Detect which cell encompasses the target text, then output its (x, y) center coordinate. 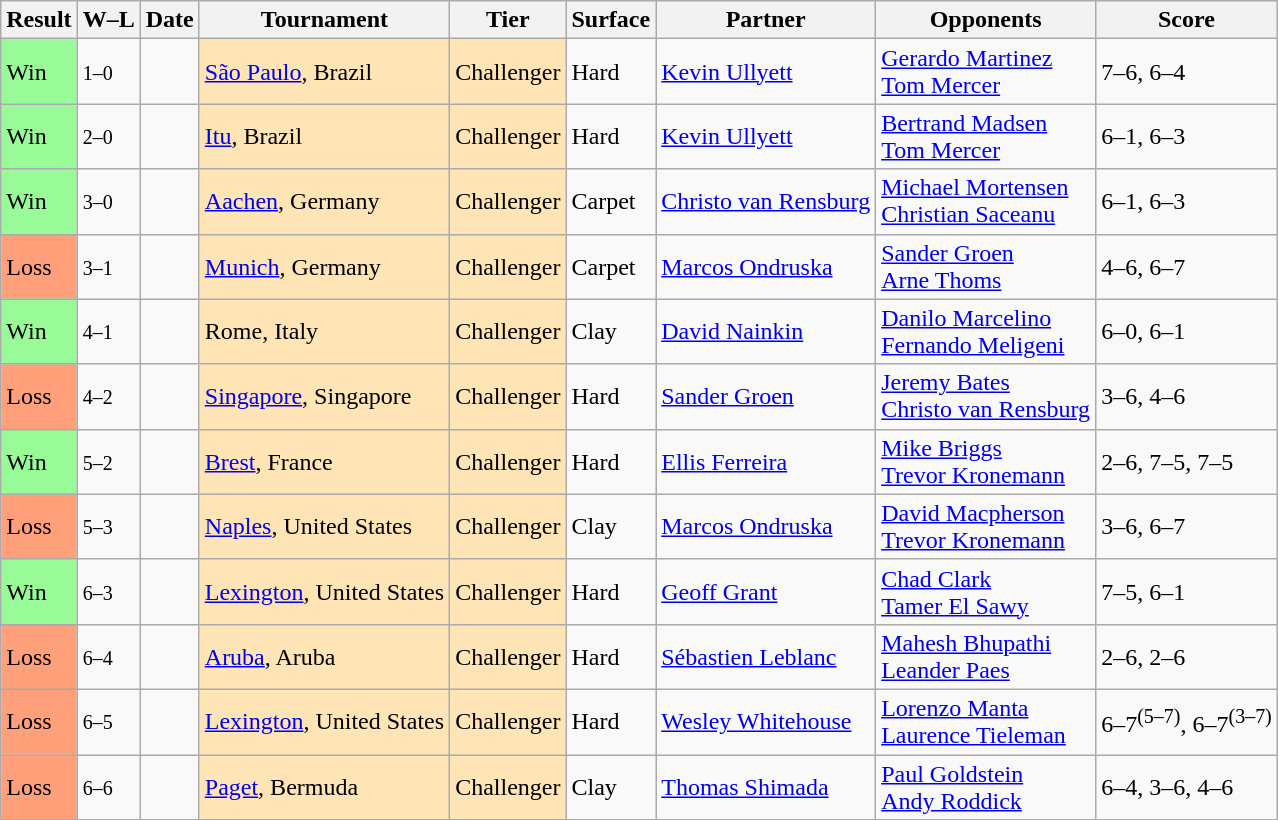
5–3 (108, 526)
2–6, 7–5, 7–5 (1187, 462)
Christo van Rensburg (766, 202)
Surface (611, 20)
São Paulo, Brazil (324, 72)
David Macpherson Trevor Kronemann (986, 526)
Partner (766, 20)
Lorenzo Manta Laurence Tieleman (986, 722)
6–7(5–7), 6–7(3–7) (1187, 722)
Date (170, 20)
Singapore, Singapore (324, 396)
6–5 (108, 722)
W–L (108, 20)
4–2 (108, 396)
6–0, 6–1 (1187, 332)
3–1 (108, 266)
Thomas Shimada (766, 786)
Mahesh Bhupathi Leander Paes (986, 656)
6–4, 3–6, 4–6 (1187, 786)
Paget, Bermuda (324, 786)
7–5, 6–1 (1187, 592)
Brest, France (324, 462)
Bertrand Madsen Tom Mercer (986, 136)
Michael Mortensen Christian Saceanu (986, 202)
4–6, 6–7 (1187, 266)
6–4 (108, 656)
Sander Groen Arne Thoms (986, 266)
2–6, 2–6 (1187, 656)
Aruba, Aruba (324, 656)
3–6, 6–7 (1187, 526)
Aachen, Germany (324, 202)
Opponents (986, 20)
David Nainkin (766, 332)
Munich, Germany (324, 266)
Result (39, 20)
Ellis Ferreira (766, 462)
4–1 (108, 332)
Mike Briggs Trevor Kronemann (986, 462)
6–3 (108, 592)
Danilo Marcelino Fernando Meligeni (986, 332)
Tournament (324, 20)
Paul Goldstein Andy Roddick (986, 786)
1–0 (108, 72)
5–2 (108, 462)
6–6 (108, 786)
Rome, Italy (324, 332)
Score (1187, 20)
2–0 (108, 136)
3–6, 4–6 (1187, 396)
Sébastien Leblanc (766, 656)
Jeremy Bates Christo van Rensburg (986, 396)
Wesley Whitehouse (766, 722)
Sander Groen (766, 396)
Naples, United States (324, 526)
7–6, 6–4 (1187, 72)
Itu, Brazil (324, 136)
Gerardo Martinez Tom Mercer (986, 72)
Geoff Grant (766, 592)
Chad Clark Tamer El Sawy (986, 592)
Tier (508, 20)
3–0 (108, 202)
